Detect which cell encompasses the target text, then output its (X, Y) center coordinate. 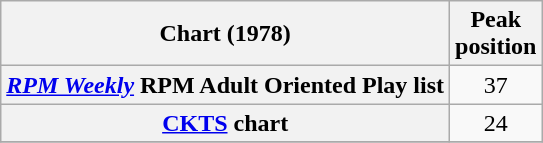
24 (496, 123)
CKTS chart (226, 123)
37 (496, 85)
RPM Weekly RPM Adult Oriented Play list (226, 85)
Peakposition (496, 34)
Chart (1978) (226, 34)
